Scan for the cell matching the given text and deliver its (X, Y) coordinate at center. 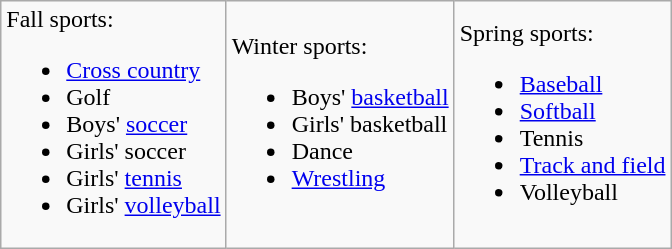
Spring sports:BaseballSoftballTennisTrack and fieldVolleyball (562, 125)
Fall sports:Cross countryGolfBoys' soccerGirls' soccerGirls' tennisGirls' volleyball (114, 125)
Winter sports:Boys' basketballGirls' basketballDanceWrestling (340, 125)
